Find where the given text appears and provide that cell's center as (x, y) coordinate. 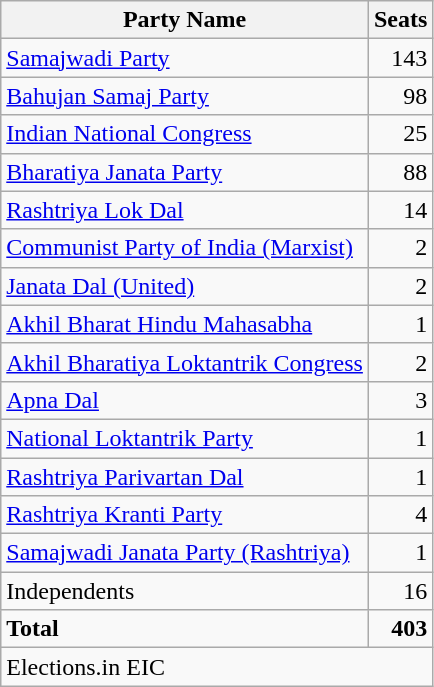
Communist Party of India (Marxist) (185, 248)
Party Name (185, 20)
Elections.in EIC (217, 667)
Apna Dal (185, 400)
Independents (185, 591)
3 (400, 400)
Samajwadi Party (185, 58)
14 (400, 210)
143 (400, 58)
98 (400, 96)
Rashtriya Parivartan Dal (185, 477)
4 (400, 515)
Akhil Bharat Hindu Mahasabha (185, 324)
Rashtriya Kranti Party (185, 515)
25 (400, 134)
16 (400, 591)
Akhil Bharatiya Loktantrik Congress (185, 362)
Indian National Congress (185, 134)
88 (400, 172)
Seats (400, 20)
Bahujan Samaj Party (185, 96)
Samajwadi Janata Party (Rashtriya) (185, 553)
Janata Dal (United) (185, 286)
403 (400, 629)
Total (185, 629)
Rashtriya Lok Dal (185, 210)
National Loktantrik Party (185, 438)
Bharatiya Janata Party (185, 172)
